Provide the [X, Y] coordinate of the cell's center where the given text is located.  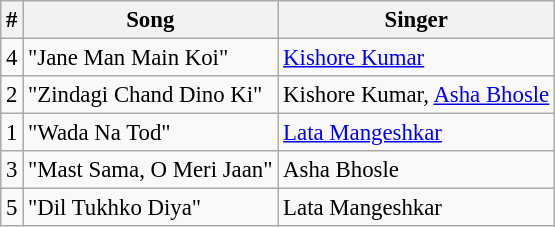
5 [12, 208]
3 [12, 170]
Kishore Kumar [416, 58]
1 [12, 133]
Asha Bhosle [416, 170]
# [12, 20]
Singer [416, 20]
2 [12, 95]
"Dil Tukhko Diya" [150, 208]
"Zindagi Chand Dino Ki" [150, 95]
"Jane Man Main Koi" [150, 58]
"Mast Sama, O Meri Jaan" [150, 170]
4 [12, 58]
Kishore Kumar, Asha Bhosle [416, 95]
Song [150, 20]
"Wada Na Tod" [150, 133]
